Pinpoint the cell where the given text exists, returning its (X, Y) midpoint coordinate. 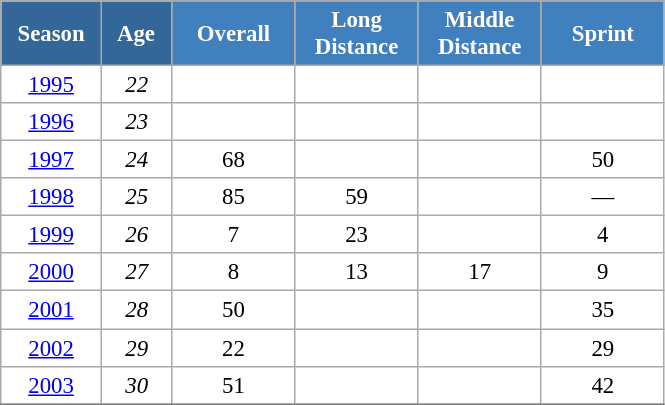
Middle Distance (480, 34)
9 (602, 273)
2001 (52, 310)
Sprint (602, 34)
4 (602, 235)
35 (602, 310)
2002 (52, 348)
1998 (52, 197)
28 (136, 310)
42 (602, 385)
7 (234, 235)
Season (52, 34)
30 (136, 385)
17 (480, 273)
1997 (52, 160)
2000 (52, 273)
Overall (234, 34)
26 (136, 235)
2003 (52, 385)
— (602, 197)
Long Distance (356, 34)
1999 (52, 235)
51 (234, 385)
1996 (52, 122)
Age (136, 34)
27 (136, 273)
59 (356, 197)
85 (234, 197)
25 (136, 197)
1995 (52, 85)
24 (136, 160)
13 (356, 273)
68 (234, 160)
8 (234, 273)
